Find where the given text appears and provide that cell's center as (x, y) coordinate. 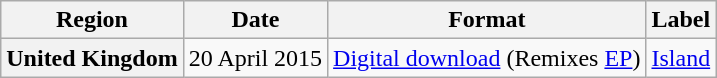
Format (487, 20)
United Kingdom (92, 58)
Date (255, 20)
Label (681, 20)
Region (92, 20)
Digital download (Remixes EP) (487, 58)
20 April 2015 (255, 58)
Island (681, 58)
